Capture the cell that displays the provided text and extract its (x, y) central coordinate. 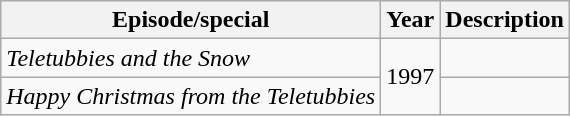
1997 (410, 77)
Year (410, 20)
Episode/special (191, 20)
Happy Christmas from the Teletubbies (191, 96)
Teletubbies and the Snow (191, 58)
Description (505, 20)
